Extract the (x, y) coordinate from the center of the cell holding the provided text.  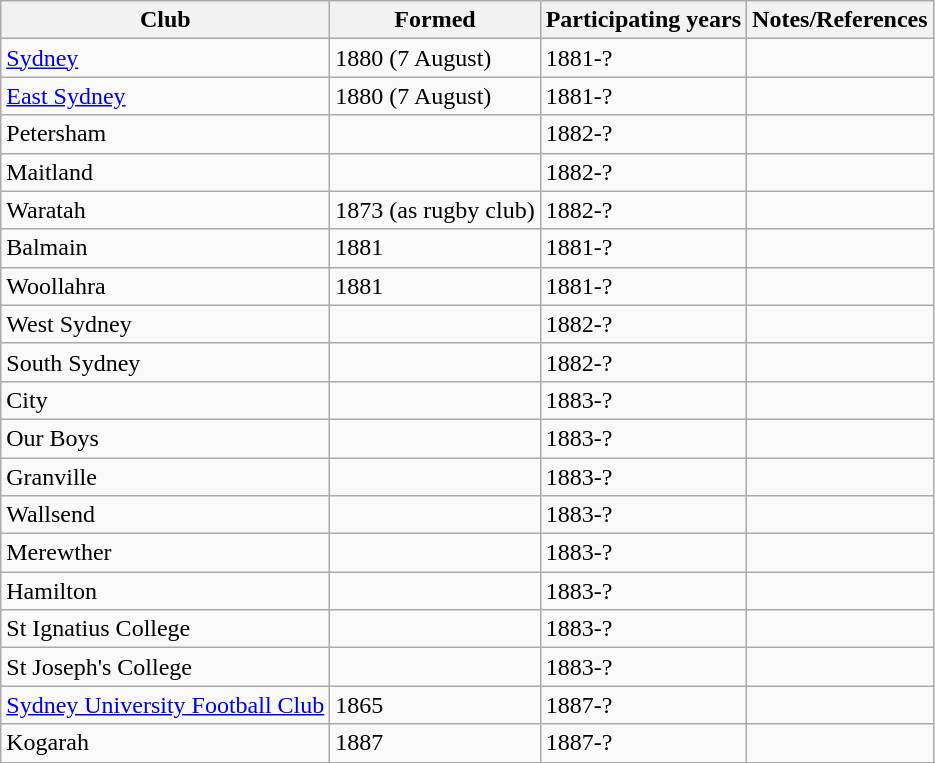
Wallsend (166, 515)
South Sydney (166, 362)
Participating years (643, 20)
1873 (as rugby club) (435, 210)
Balmain (166, 248)
Our Boys (166, 438)
St Joseph's College (166, 667)
Waratah (166, 210)
Club (166, 20)
Petersham (166, 134)
Kogarah (166, 743)
St Ignatius College (166, 629)
Granville (166, 477)
Formed (435, 20)
Sydney University Football Club (166, 705)
1887 (435, 743)
City (166, 400)
Merewther (166, 553)
Hamilton (166, 591)
Maitland (166, 172)
1865 (435, 705)
East Sydney (166, 96)
Notes/References (840, 20)
Woollahra (166, 286)
Sydney (166, 58)
West Sydney (166, 324)
